Return the [X, Y] coordinate for the center point of the cell that contains the specified text.  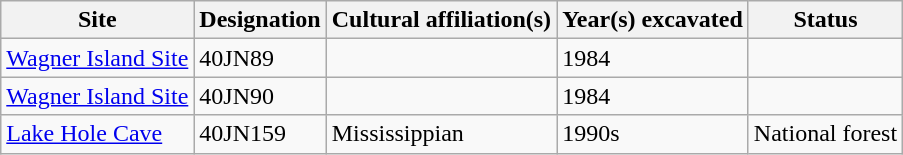
40JN89 [260, 58]
40JN159 [260, 134]
Year(s) excavated [653, 20]
Site [98, 20]
Lake Hole Cave [98, 134]
Mississippian [441, 134]
Designation [260, 20]
Cultural affiliation(s) [441, 20]
National forest [825, 134]
1990s [653, 134]
40JN90 [260, 96]
Status [825, 20]
